Return the [X, Y] coordinate for the center point of the cell that contains the specified text.  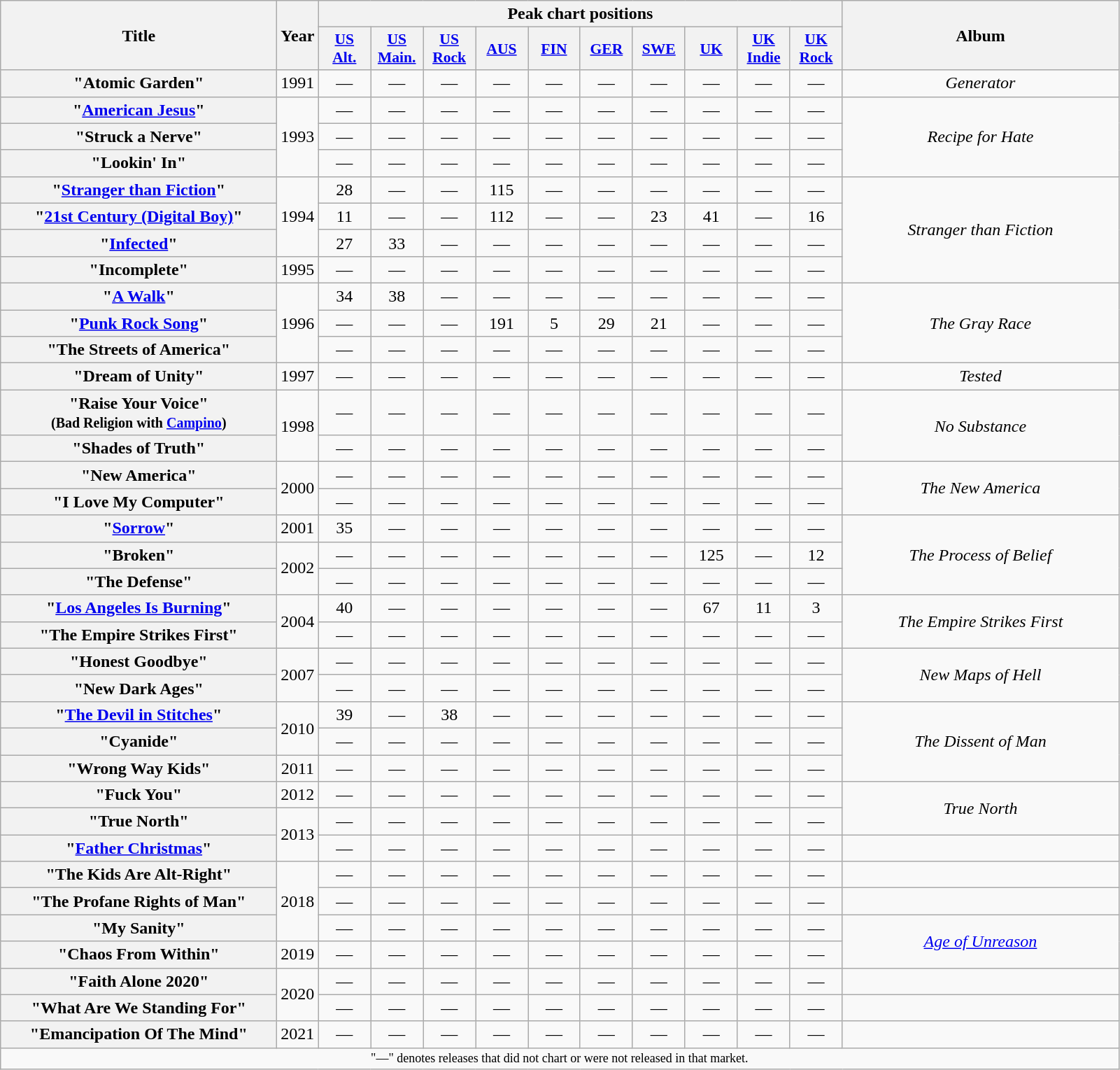
Peak chart positions [581, 14]
2018 [298, 901]
"Cyanide" [139, 741]
"The Defense" [139, 582]
FIN [554, 49]
21 [659, 323]
Title [139, 35]
3 [816, 608]
"American Jesus" [139, 110]
"Los Angeles Is Burning" [139, 608]
1995 [298, 269]
191 [502, 323]
No Substance [981, 425]
"—" denotes releases that did not chart or were not released in that market. [560, 1058]
16 [816, 216]
2013 [298, 835]
SWE [659, 49]
"Faith Alone 2020" [139, 981]
"Sorrow" [139, 528]
AUS [502, 49]
"21st Century (Digital Boy)" [139, 216]
UK [711, 49]
"My Sanity" [139, 928]
2004 [298, 621]
USMain. [397, 49]
28 [344, 190]
USAlt. [344, 49]
115 [502, 190]
67 [711, 608]
33 [397, 243]
"A Walk" [139, 296]
2002 [298, 568]
The Gray Race [981, 323]
UKIndie [764, 49]
Year [298, 35]
Stranger than Fiction [981, 230]
23 [659, 216]
"Wrong Way Kids" [139, 768]
"Fuck You" [139, 795]
"Lookin' In" [139, 163]
"The Devil in Stitches" [139, 714]
"Punk Rock Song" [139, 323]
1991 [298, 83]
2021 [298, 1034]
5 [554, 323]
1996 [298, 323]
1994 [298, 216]
"Atomic Garden" [139, 83]
12 [816, 555]
"Broken" [139, 555]
"The Streets of America" [139, 350]
2001 [298, 528]
41 [711, 216]
"New America" [139, 475]
125 [711, 555]
The Dissent of Man [981, 741]
"New Dark Ages" [139, 688]
29 [606, 323]
112 [502, 216]
2019 [298, 955]
"Shades of Truth" [139, 449]
True North [981, 808]
"Raise Your Voice"(Bad Religion with Campino) [139, 413]
34 [344, 296]
40 [344, 608]
New Maps of Hell [981, 675]
The Process of Belief [981, 555]
"The Empire Strikes First" [139, 635]
"Infected" [139, 243]
2012 [298, 795]
2020 [298, 994]
"Incomplete" [139, 269]
"Chaos From Within" [139, 955]
Generator [981, 83]
2000 [298, 488]
"Father Christmas" [139, 848]
Album [981, 35]
Tested [981, 376]
USRock [449, 49]
"Emancipation Of The Mind" [139, 1034]
1997 [298, 376]
Age of Unreason [981, 941]
"The Kids Are Alt-Right" [139, 875]
UKRock [816, 49]
"Struck a Nerve" [139, 136]
"I Love My Computer" [139, 502]
"Dream of Unity" [139, 376]
"The Profane Rights of Man" [139, 901]
The New America [981, 488]
"Honest Goodbye" [139, 661]
1993 [298, 136]
2010 [298, 728]
27 [344, 243]
GER [606, 49]
"What Are We Standing For" [139, 1008]
2011 [298, 768]
"True North" [139, 822]
1998 [298, 425]
"Stranger than Fiction" [139, 190]
35 [344, 528]
2007 [298, 675]
39 [344, 714]
Recipe for Hate [981, 136]
The Empire Strikes First [981, 621]
